Scan for the cell matching the given text and deliver its (X, Y) coordinate at center. 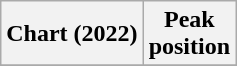
Peakposition (189, 34)
Chart (2022) (72, 34)
